From the cell containing the given text, extract its center point as [x, y] coordinate. 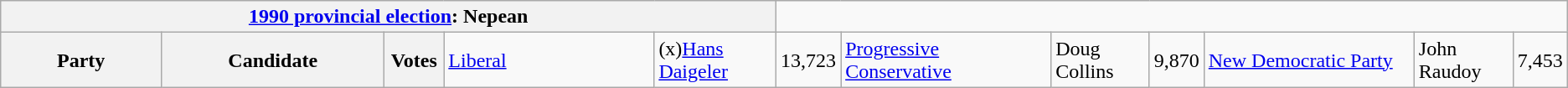
John Raudoy [1463, 60]
7,453 [1540, 60]
Candidate [273, 60]
Party [81, 60]
1990 provincial election: Nepean [389, 17]
Liberal [549, 60]
New Democratic Party [1308, 60]
(x)Hans Daigeler [715, 60]
13,723 [809, 60]
Doug Collins [1101, 60]
9,870 [1176, 60]
Progressive Conservative [946, 60]
Votes [414, 60]
